From the cell containing the given text, extract its center point as (X, Y) coordinate. 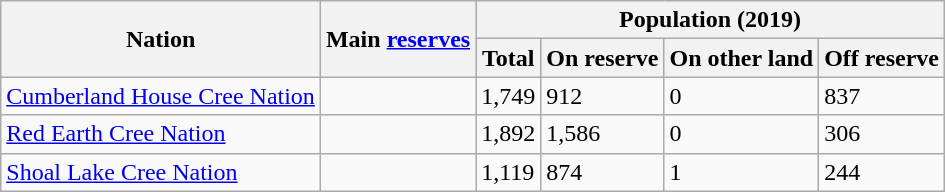
On other land (742, 58)
912 (602, 96)
1 (742, 172)
On reserve (602, 58)
244 (882, 172)
1,586 (602, 134)
Population (2019) (710, 20)
1,119 (508, 172)
Shoal Lake Cree Nation (161, 172)
1,892 (508, 134)
306 (882, 134)
Red Earth Cree Nation (161, 134)
874 (602, 172)
1,749 (508, 96)
837 (882, 96)
Main reserves (398, 39)
Total (508, 58)
Nation (161, 39)
Off reserve (882, 58)
Cumberland House Cree Nation (161, 96)
